Find where the given text appears and provide that cell's center as (x, y) coordinate. 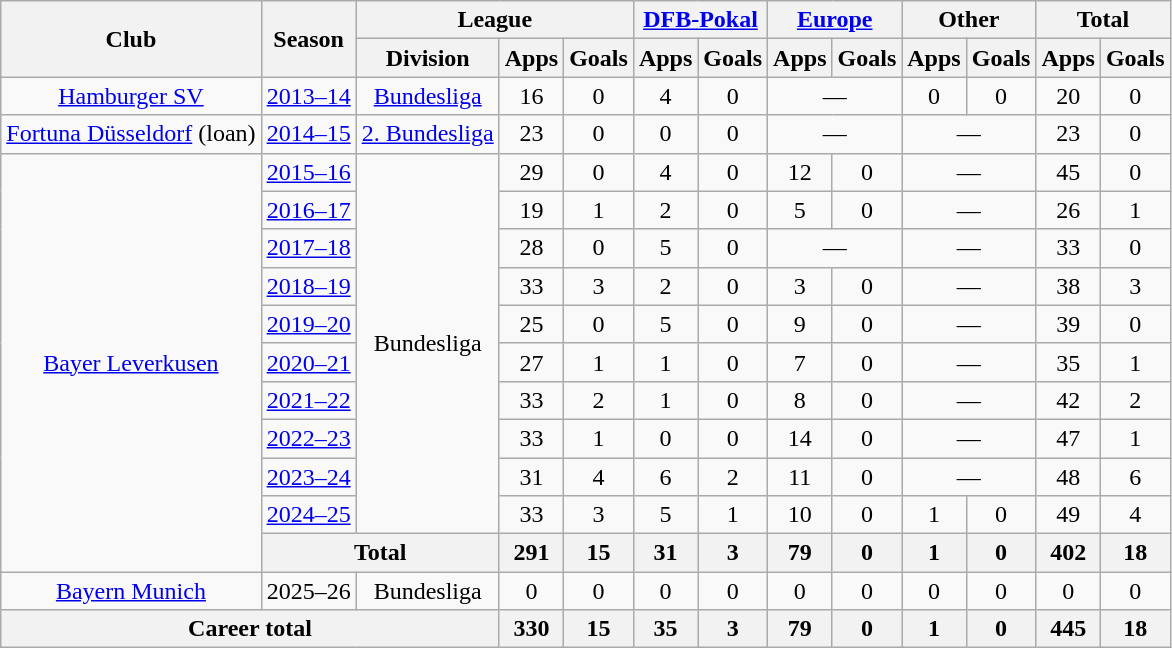
29 (531, 172)
25 (531, 324)
16 (531, 96)
49 (1068, 515)
Fortuna Düsseldorf (loan) (131, 134)
2024–25 (308, 515)
2017–18 (308, 248)
Bayer Leverkusen (131, 362)
39 (1068, 324)
Club (131, 39)
445 (1068, 629)
42 (1068, 400)
Division (428, 58)
330 (531, 629)
Bayern Munich (131, 591)
11 (800, 477)
2019–20 (308, 324)
9 (800, 324)
2025–26 (308, 591)
20 (1068, 96)
12 (800, 172)
26 (1068, 210)
Other (969, 20)
2022–23 (308, 438)
48 (1068, 477)
28 (531, 248)
2021–22 (308, 400)
27 (531, 362)
38 (1068, 286)
Season (308, 39)
Europe (835, 20)
7 (800, 362)
2023–24 (308, 477)
Hamburger SV (131, 96)
2018–19 (308, 286)
291 (531, 553)
2020–21 (308, 362)
Career total (250, 629)
2013–14 (308, 96)
2. Bundesliga (428, 134)
League (494, 20)
45 (1068, 172)
8 (800, 400)
2015–16 (308, 172)
19 (531, 210)
DFB-Pokal (700, 20)
10 (800, 515)
2016–17 (308, 210)
47 (1068, 438)
14 (800, 438)
402 (1068, 553)
2014–15 (308, 134)
